Identify which cell holds the provided text, then report its (X, Y) central coordinate. 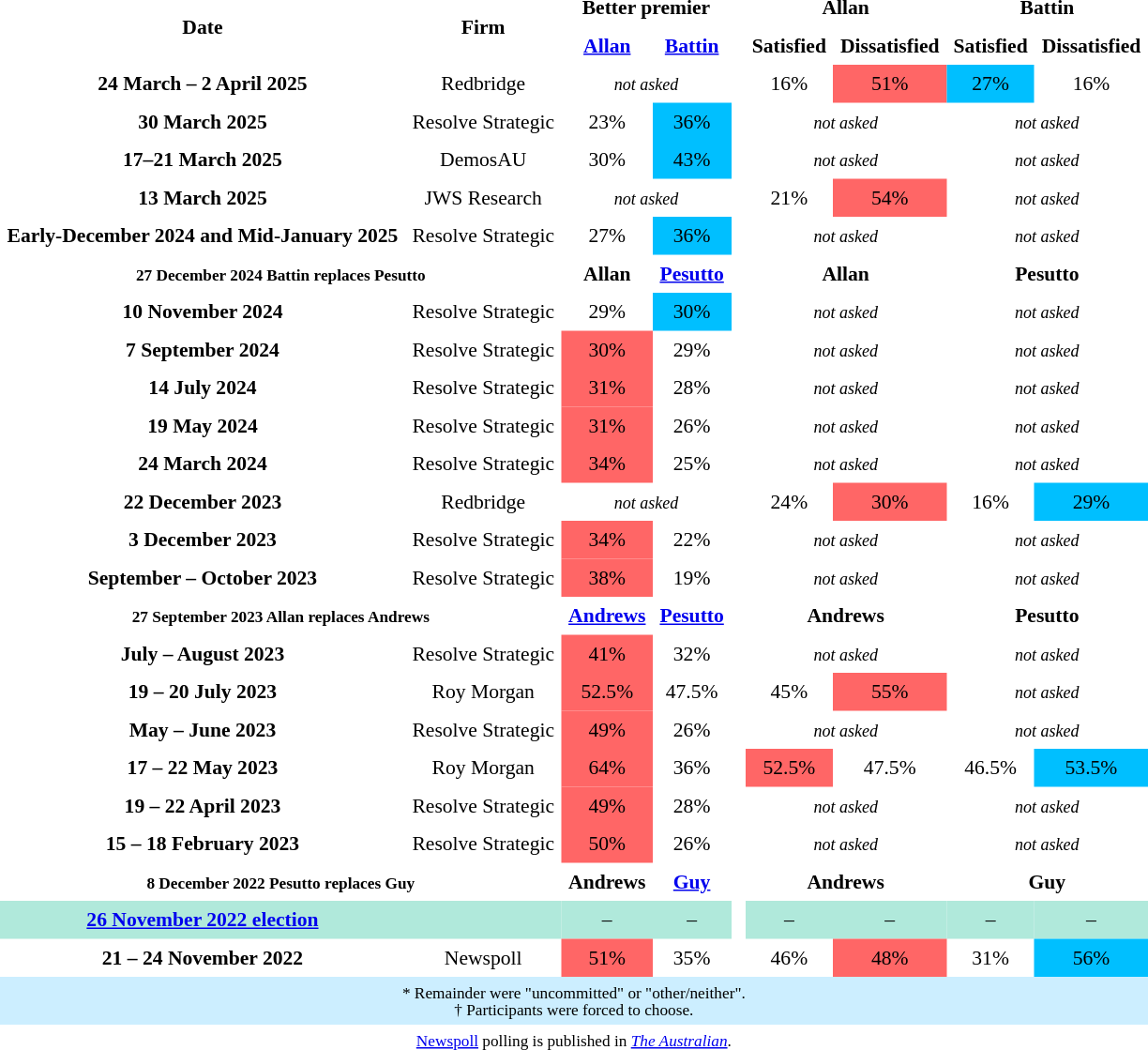
Battin (692, 45)
25% (692, 464)
14 July 2024 (203, 388)
32% (692, 653)
26 November 2022 election (203, 920)
September – October 2023 (203, 578)
19% (692, 578)
JWS Research (484, 197)
30 March 2025 (203, 122)
54% (889, 197)
* Remainder were "uncommitted" or "other/neither".† Participants were forced to choose. (574, 1000)
27 December 2024 Battin replaces Pesutto (281, 274)
7 September 2024 (203, 349)
19 May 2024 (203, 426)
15 – 18 February 2023 (203, 844)
48% (889, 957)
22 December 2023 (203, 501)
10 November 2024 (203, 312)
22% (692, 540)
64% (608, 768)
50% (608, 844)
8 December 2022 Pesutto replaces Guy (281, 882)
24 March 2024 (203, 464)
DemosAU (484, 160)
21 – 24 November 2022 (203, 957)
23% (608, 122)
35% (692, 957)
27 September 2023 Allan replaces Andrews (281, 616)
21% (789, 197)
38% (608, 578)
Newspoll (484, 957)
53.5% (1092, 768)
24% (789, 501)
56% (1092, 957)
46% (789, 957)
13 March 2025 (203, 197)
45% (789, 692)
55% (889, 692)
May – June 2023 (203, 730)
17 – 22 May 2023 (203, 768)
19 – 22 April 2023 (203, 805)
41% (608, 653)
24 March – 2 April 2025 (203, 84)
July – August 2023 (203, 653)
19 – 20 July 2023 (203, 692)
43% (692, 160)
46.5% (990, 768)
17–21 March 2025 (203, 160)
Early-December 2024 and Mid-January 2025 (203, 236)
3 December 2023 (203, 540)
